From the cell containing the given text, extract its center point as (x, y) coordinate. 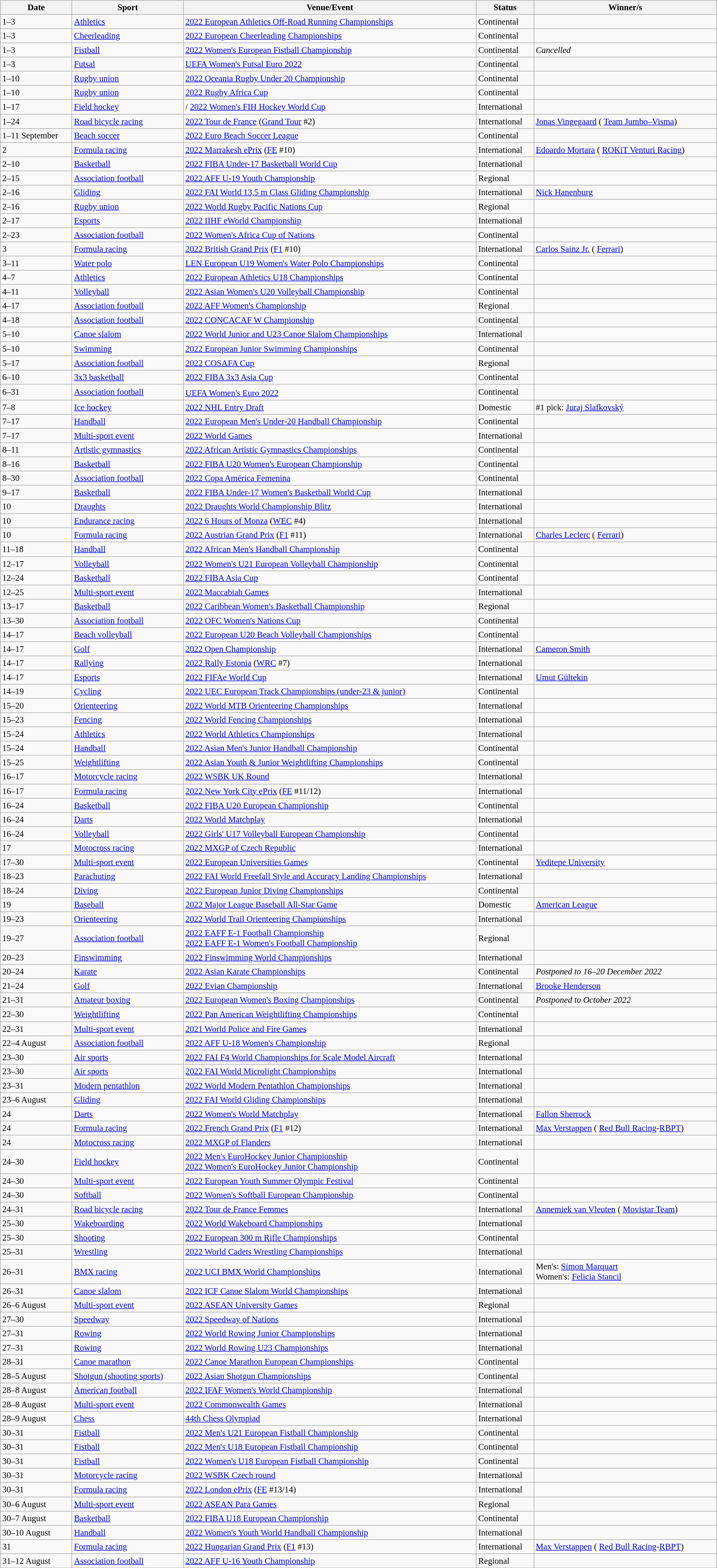
2022 World Athletics Championships (330, 734)
27–30 (36, 1319)
Fencing (128, 720)
2022 European Cheerleading Championships (330, 36)
18–24 (36, 890)
2022 AFF Women's Championship (330, 306)
Draughts (128, 507)
2022 FIFAe World Cup (330, 677)
2022 MXGP of Flanders (330, 1142)
8–16 (36, 464)
Brooke Henderson (625, 986)
2022 Asian Karate Championships (330, 972)
Water polo (128, 264)
#1 pick: Juraj Slafkovský (625, 407)
/ 2022 Women's FIH Hockey World Cup (330, 107)
1–24 (36, 121)
2022 Asian Youth & Junior Weightlifting Championships (330, 763)
2022 FIBA U20 Women's European Championship (330, 464)
2022 Marrakesh ePrix (FE #10) (330, 150)
Cycling (128, 692)
Swimming (128, 349)
3 (36, 249)
4–18 (36, 320)
Karate (128, 972)
Ice hockey (128, 407)
2022 Copa América Femenina (330, 478)
Parachuting (128, 876)
Postponed to October 2022 (625, 1000)
2022 Women's Africa Cup of Nations (330, 235)
2022 Euro Beach Soccer League (330, 135)
Futsal (128, 64)
12–24 (36, 578)
2022 AFF U-16 Youth Championship (330, 1561)
21–31 (36, 1000)
2022 Finswimming World Championships (330, 958)
2–15 (36, 178)
2022 Tour de France (Grand Tour #2) (330, 121)
2022 Austrian Grand Prix (F1 #11) (330, 535)
Beach soccer (128, 135)
9–17 (36, 493)
Winner/s (625, 8)
Cameron Smith (625, 649)
Carlos Sainz Jr. ( Ferrari) (625, 249)
20–23 (36, 958)
2022 World Rugby Pacific Nations Cup (330, 206)
21–24 (36, 986)
BMX racing (128, 1271)
2022 Speedway of Nations (330, 1319)
2 (36, 150)
7–8 (36, 407)
6–10 (36, 377)
2022 World Modern Pentathlon Championships (330, 1086)
2022 FIBA U20 European Championship (330, 805)
2022 European Men's Under-20 Handball Championship (330, 422)
23–6 August (36, 1100)
2022 ICF Canoe Slalom World Championships (330, 1291)
2022 European Junior Swimming Championships (330, 349)
2022 Asian Shotgun Championships (330, 1376)
2022 UCI BMX World Championships (330, 1271)
2022 European Women's Boxing Championships (330, 1000)
2022 ASEAN University Games (330, 1305)
2022 Women's Softball European Championship (330, 1195)
2022 Girls' U17 Volleyball European Championship (330, 834)
2022 IFAF Women's World Championship (330, 1390)
2022 World Trail Orienteering Championships (330, 919)
Status (505, 8)
4–11 (36, 292)
8–30 (36, 478)
12–25 (36, 592)
2022 European Universities Games (330, 862)
2022 FIBA Under-17 Women's Basketball World Cup (330, 493)
2022 COSAFA Cup (330, 363)
Venue/Event (330, 8)
17 (36, 848)
2022 FAI F4 World Championships for Scale Model Aircraft (330, 1057)
11–18 (36, 549)
2022 European Youth Summer Olympic Festival (330, 1181)
Annemiek van Vleuten ( Movistar Team) (625, 1210)
2022 6 Hours of Monza (WEC #4) (330, 521)
2022 Women's Youth World Handball Championship (330, 1532)
2022 European U20 Beach Volleyball Championships (330, 635)
2–17 (36, 221)
Artistic gymnastics (128, 450)
2022 Pan American Weightlifting Championships (330, 1014)
31 (36, 1546)
2022 OFC Women's Nations Cup (330, 620)
2022 Rugby Africa Cup (330, 93)
Men's: Simon Marquart Women's: Felicia Stancil (625, 1271)
2022 AFF U-19 Youth Championship (330, 178)
5–17 (36, 363)
Endurance racing (128, 521)
2021 World Police and Fire Games (330, 1029)
2022 Women's World Matchplay (330, 1114)
Shotgun (shooting sports) (128, 1376)
2022 FIBA Under-17 Basketball World Cup (330, 164)
2022 FAI World Gliding Championships (330, 1100)
2022 African Men's Handball Championship (330, 549)
2022 FAI World Microlight Championships (330, 1071)
4–7 (36, 278)
15–25 (36, 763)
2022 Draughts World Championship Blitz (330, 507)
2022 World Junior and U23 Canoe Slalom Championships (330, 335)
American League (625, 905)
18–23 (36, 876)
2022 World Wakeboard Championships (330, 1224)
2022 FAI World 13,5 m Class Gliding Championship (330, 192)
2022 IIHF eWorld Championship (330, 221)
30–10 August (36, 1532)
2022 Women's U21 European Volleyball Championship (330, 564)
24–31 (36, 1210)
30–7 August (36, 1518)
2022 AFF U-18 Women's Championship (330, 1043)
Speedway (128, 1319)
Diving (128, 890)
22–4 August (36, 1043)
23–31 (36, 1086)
Shooting (128, 1238)
28–5 August (36, 1376)
2022 New York City ePrix (FE #11/12) (330, 791)
Wakeboarding (128, 1224)
2–23 (36, 235)
2022 Maccabiah Games (330, 592)
2022 Commonwealth Games (330, 1405)
2022 Open Championship (330, 649)
2022 European Athletics U18 Championships (330, 278)
3–11 (36, 264)
UEFA Women's Euro 2022 (330, 392)
2022 FIBA Asia Cup (330, 578)
2022 Caribbean Women's Basketball Championship (330, 606)
19–23 (36, 919)
2022 Rally Estonia (WRC #7) (330, 663)
2022 Men's U21 European Fistball Championship (330, 1433)
2022 NHL Entry Draft (330, 407)
Softball (128, 1195)
2022 Canoe Marathon European Championships (330, 1362)
2022 UEC European Track Championships (under-23 & junior) (330, 692)
2022 MXGP of Czech Republic (330, 848)
2–10 (36, 164)
2022 Men's EuroHockey Junior Championship 2022 Women's EuroHockey Junior Championship (330, 1162)
2022 World Fencing Championships (330, 720)
Jonas Vingegaard ( Team Jumbo–Visma) (625, 121)
Modern pentathlon (128, 1086)
Date (36, 8)
2022 Men's U18 European Fistball Championship (330, 1447)
2022 French Grand Prix (F1 #12) (330, 1128)
2022 WSBK UK Round (330, 777)
2022 British Grand Prix (F1 #10) (330, 249)
22–31 (36, 1029)
LEN European U19 Women's Water Polo Championships (330, 264)
Postponed to 16–20 December 2022 (625, 972)
UEFA Women's Futsal Euro 2022 (330, 64)
Cheerleading (128, 36)
2022 Evian Championship (330, 986)
26–6 August (36, 1305)
2022 Major League Baseball All-Star Game (330, 905)
28–9 August (36, 1419)
17–30 (36, 862)
2022 FIBA 3x3 Asia Cup (330, 377)
Sport (128, 8)
2022 Women's U18 European Fistball Championship (330, 1461)
2022 World MTB Orienteering Championships (330, 706)
2022 World Rowing U23 Championships (330, 1348)
Finswimming (128, 958)
2022 Hungarian Grand Prix (F1 #13) (330, 1546)
8–11 (36, 450)
2022 Oceania Rugby Under 20 Championship (330, 79)
2022 World Cadets Wrestling Championships (330, 1252)
19 (36, 905)
Umut Gültekin (625, 677)
2022 Asian Women's U20 Volleyball Championship (330, 292)
20–24 (36, 972)
30–6 August (36, 1504)
1–11 September (36, 135)
15–23 (36, 720)
Canoe marathon (128, 1362)
19–27 (36, 938)
2022 European Athletics Off-Road Running Championships (330, 22)
Baseball (128, 905)
2022 European 300 m Rifle Championships (330, 1238)
2022 ASEAN Para Games (330, 1504)
12–17 (36, 564)
2022 Asian Men's Junior Handball Championship (330, 748)
Charles Leclerc ( Ferrari) (625, 535)
Fallon Sherrock (625, 1114)
2022 EAFF E-1 Football Championship 2022 EAFF E-1 Women's Football Championship (330, 938)
2022 FIBA U18 European Championship (330, 1518)
13–30 (36, 620)
4–17 (36, 306)
2022 European Junior Diving Championships (330, 890)
2022 World Matchplay (330, 819)
Chess (128, 1419)
22–30 (36, 1014)
Wrestling (128, 1252)
Nick Hanenburg (625, 192)
6–31 (36, 392)
Rallying (128, 663)
2022 FAI World Freefall Style and Accuracy Landing Championships (330, 876)
13–17 (36, 606)
2022 World Rowing Junior Championships (330, 1334)
Yeditepe University (625, 862)
Beach volleyball (128, 635)
2022 WSBK Czech round (330, 1476)
15–20 (36, 706)
28–31 (36, 1362)
44th Chess Olympiad (330, 1419)
1–17 (36, 107)
Edoardo Mortara ( ROKiT Venturi Racing) (625, 150)
25–31 (36, 1252)
Cancelled (625, 50)
3x3 basketball (128, 377)
2022 World Games (330, 436)
2022 CONCACAF W Championship (330, 320)
Amateur boxing (128, 1000)
14–19 (36, 692)
2022 London ePrix (FE #13/14) (330, 1490)
2022 Women's European Fistball Championship (330, 50)
31–12 August (36, 1561)
American football (128, 1390)
2022 African Artistic Gymnastics Championships (330, 450)
2022 Tour de France Femmes (330, 1210)
